Provide the (x, y) coordinate of the cell's center where the given text is located.  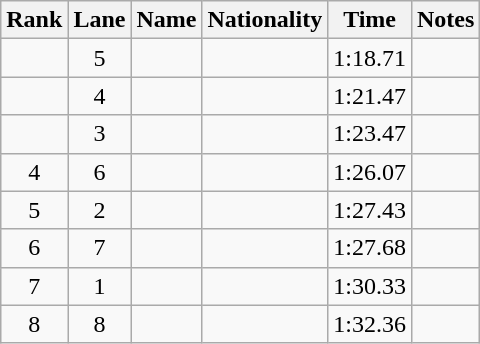
1:32.36 (370, 324)
1:27.68 (370, 248)
1:30.33 (370, 286)
Nationality (265, 20)
1:27.43 (370, 210)
1:18.71 (370, 58)
Name (166, 20)
1:23.47 (370, 134)
Rank (34, 20)
Time (370, 20)
1:26.07 (370, 172)
1:21.47 (370, 96)
Notes (445, 20)
2 (100, 210)
Lane (100, 20)
3 (100, 134)
1 (100, 286)
